Capture the cell that displays the provided text and extract its [X, Y] central coordinate. 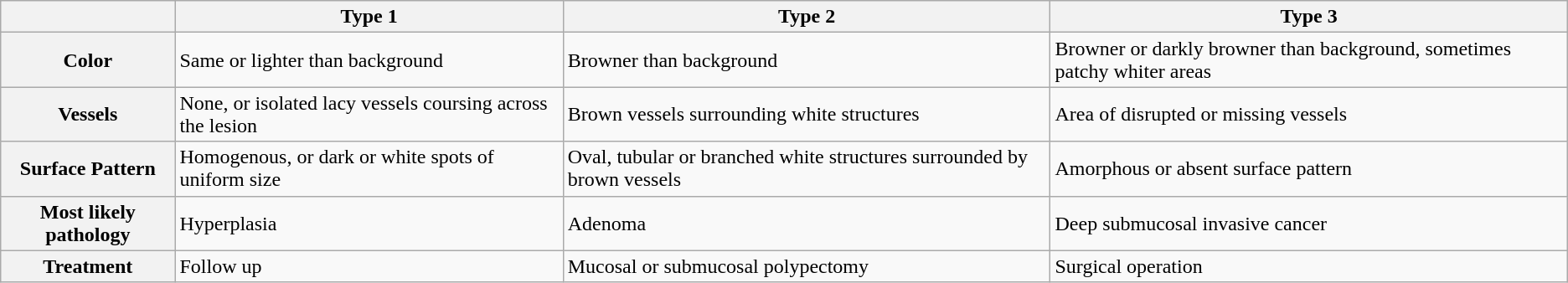
Type 1 [369, 17]
Surface Pattern [88, 169]
Surgical operation [1308, 266]
Vessels [88, 114]
Hyperplasia [369, 223]
Oval, tubular or branched white structures surrounded by brown vessels [807, 169]
Amorphous or absent surface pattern [1308, 169]
Browner or darkly browner than background, sometimes patchy whiter areas [1308, 60]
Brown vessels surrounding white structures [807, 114]
Same or lighter than background [369, 60]
Treatment [88, 266]
Type 2 [807, 17]
Mucosal or submucosal polypectomy [807, 266]
Follow up [369, 266]
Type 3 [1308, 17]
Adenoma [807, 223]
Color [88, 60]
None, or isolated lacy vessels coursing across the lesion [369, 114]
Area of disrupted or missing vessels [1308, 114]
Deep submucosal invasive cancer [1308, 223]
Browner than background [807, 60]
Most likely pathology [88, 223]
Homogenous, or dark or white spots of uniform size [369, 169]
